Capture the cell that displays the provided text and extract its [X, Y] central coordinate. 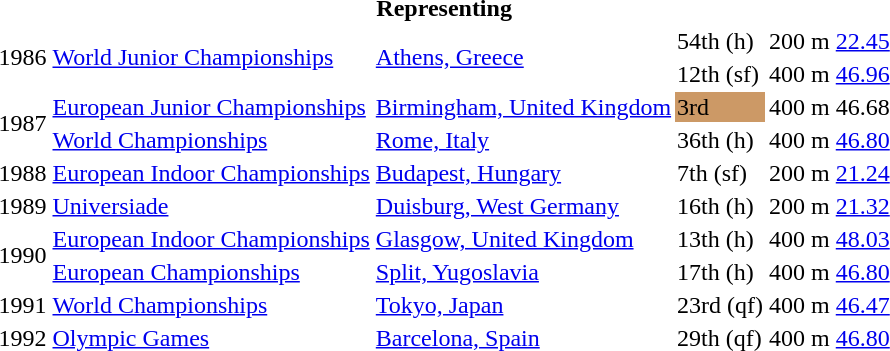
European Championships [211, 272]
European Junior Championships [211, 107]
Tokyo, Japan [523, 305]
7th (sf) [720, 173]
World Junior Championships [211, 58]
Universiade [211, 206]
Birmingham, United Kingdom [523, 107]
Split, Yugoslavia [523, 272]
36th (h) [720, 140]
12th (sf) [720, 74]
3rd [720, 107]
Budapest, Hungary [523, 173]
17th (h) [720, 272]
23rd (qf) [720, 305]
Duisburg, West Germany [523, 206]
54th (h) [720, 41]
16th (h) [720, 206]
Athens, Greece [523, 58]
Glasgow, United Kingdom [523, 239]
13th (h) [720, 239]
Rome, Italy [523, 140]
